Return the [X, Y] coordinate for the center point of the cell that contains the specified text.  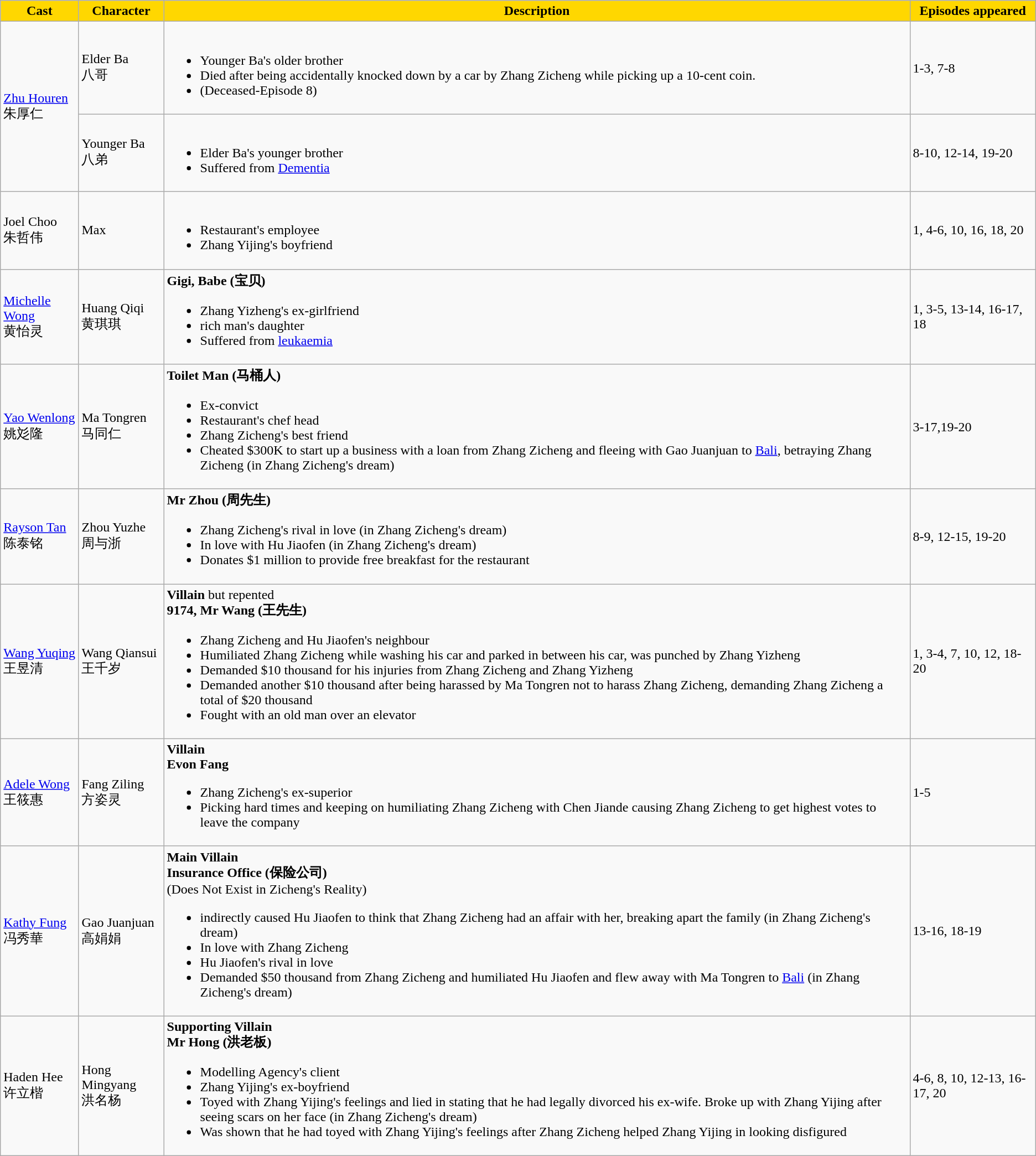
4-6, 8, 10, 12-13, 16-17, 20 [973, 1086]
1, 3-5, 13-14, 16-17, 18 [973, 317]
1-3, 7-8 [973, 68]
Max [121, 230]
Fang Ziling 方姿灵 [121, 792]
Gao Juanjuan 高娟娟 [121, 931]
Hong Mingyang 洪名杨 [121, 1086]
Gigi, Babe (宝贝)Zhang Yizheng's ex-girlfriendrich man's daughterSuffered from leukaemia [537, 317]
Elder Ba 八哥 [121, 68]
Description [537, 11]
Joel Choo 朱哲伟 [40, 230]
Cast [40, 11]
Huang Qiqi 黄琪琪 [121, 317]
1, 4-6, 10, 16, 18, 20 [973, 230]
8-9, 12-15, 19-20 [973, 536]
Zhu Houren 朱厚仁 [40, 106]
Adele Wong 王筱惠 [40, 792]
Zhou Yuzhe 周与浙 [121, 536]
Younger Ba 八弟 [121, 153]
Haden Hee 许立楷 [40, 1086]
1-5 [973, 792]
Character [121, 11]
Wang Qiansui 王千岁 [121, 662]
Yao Wenlong 姚彣隆 [40, 427]
8-10, 12-14, 19-20 [973, 153]
Rayson Tan 陈泰铭 [40, 536]
Elder Ba's younger brotherSuffered from Dementia [537, 153]
3-17,19-20 [973, 427]
Episodes appeared [973, 11]
Kathy Fung 冯秀華 [40, 931]
Younger Ba's older brotherDied after being accidentally knocked down by a car by Zhang Zicheng while picking up a 10-cent coin.(Deceased-Episode 8) [537, 68]
13-16, 18-19 [973, 931]
Wang Yuqing 王昱清 [40, 662]
1, 3-4, 7, 10, 12, 18-20 [973, 662]
Restaurant's employeeZhang Yijing's boyfriend [537, 230]
Ma Tongren 马同仁 [121, 427]
Michelle Wong 黄怡灵 [40, 317]
